Provide the [X, Y] coordinate of the cell's center where the given text is located.  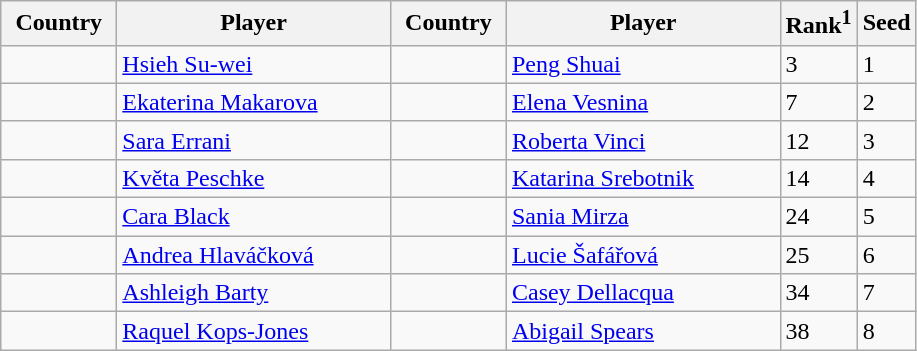
34 [818, 293]
38 [818, 331]
Casey Dellacqua [643, 293]
14 [818, 178]
Peng Shuai [643, 64]
5 [886, 217]
Lucie Šafářová [643, 255]
Cara Black [254, 217]
Ekaterina Makarova [254, 102]
Roberta Vinci [643, 140]
Elena Vesnina [643, 102]
Katarina Srebotnik [643, 178]
6 [886, 255]
Květa Peschke [254, 178]
Raquel Kops-Jones [254, 331]
Rank1 [818, 24]
8 [886, 331]
Ashleigh Barty [254, 293]
Andrea Hlaváčková [254, 255]
25 [818, 255]
Abigail Spears [643, 331]
Hsieh Su-wei [254, 64]
Sara Errani [254, 140]
4 [886, 178]
Sania Mirza [643, 217]
2 [886, 102]
Seed [886, 24]
24 [818, 217]
1 [886, 64]
12 [818, 140]
